Output the [X, Y] coordinate of the center of the cell containing the given text.  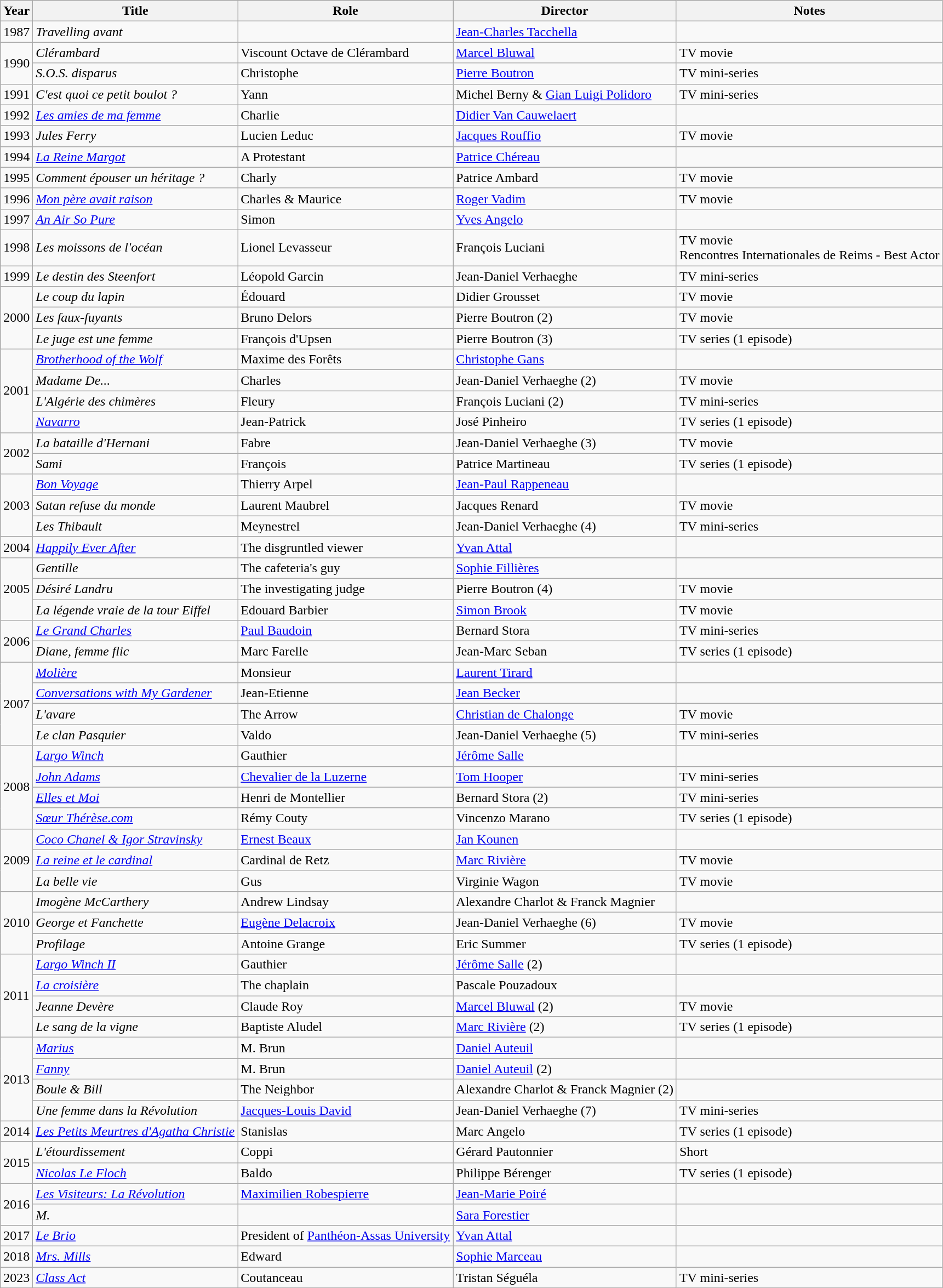
Bernard Stora (2) [565, 797]
Virginie Wagon [565, 881]
Léopold Garcin [345, 276]
1995 [16, 178]
Pierre Boutron (3) [565, 339]
L'étourdissement [135, 1152]
The Neighbor [345, 1090]
Lucien Leduc [345, 136]
Sophie Fillières [565, 568]
Molière [135, 673]
Edward [345, 1256]
Marcel Bluwal (2) [565, 1006]
Les Visiteurs: La Révolution [135, 1194]
Les Thibault [135, 526]
François Luciani (2) [565, 401]
Bruno Delors [345, 318]
Nicolas Le Floch [135, 1173]
Thierry Arpel [345, 485]
La reine et le cardinal [135, 860]
Jules Ferry [135, 136]
Alexandre Charlot & Franck Magnier [565, 902]
Clérambard [135, 53]
Marc Farelle [345, 652]
The cafeteria's guy [345, 568]
2008 [16, 787]
François [345, 464]
Baldo [345, 1173]
2002 [16, 453]
Mrs. Mills [135, 1256]
Marc Angelo [565, 1131]
Short [809, 1152]
Simon [345, 219]
L'avare [135, 714]
2014 [16, 1131]
Simon Brook [565, 610]
Jean Becker [565, 693]
Christian de Chalonge [565, 714]
Jean-Etienne [345, 693]
Le juge est une femme [135, 339]
2023 [16, 1278]
Bon Voyage [135, 485]
2003 [16, 505]
Largo Winch [135, 756]
Les faux-fuyants [135, 318]
Navarro [135, 422]
Viscount Octave de Clérambard [345, 53]
Monsieur [345, 673]
Les Petits Meurtres d'Agatha Christie [135, 1131]
1998 [16, 248]
Gérard Pautonnier [565, 1152]
Maximilien Robespierre [345, 1194]
Jan Kounen [565, 839]
2017 [16, 1235]
The chaplain [345, 985]
Largo Winch II [135, 965]
Charles [345, 380]
2013 [16, 1079]
Patrice Chéreau [565, 157]
The Arrow [345, 714]
2004 [16, 547]
La croisière [135, 985]
Le coup du lapin [135, 297]
L'Algérie des chimères [135, 401]
Imogène McCarthery [135, 902]
Chevalier de la Luzerne [345, 777]
Jean-Daniel Verhaeghe (6) [565, 922]
Jacques-Louis David [345, 1110]
Henri de Montellier [345, 797]
Bernard Stora [565, 631]
Le Grand Charles [135, 631]
Satan refuse du monde [135, 505]
A Protestant [345, 157]
TV movieRencontres Internationales de Reims - Best Actor [809, 248]
2010 [16, 922]
Alexandre Charlot & Franck Magnier (2) [565, 1090]
Eugène Delacroix [345, 922]
Elles et Moi [135, 797]
2018 [16, 1256]
Conversations with My Gardener [135, 693]
Jacques Renard [565, 505]
Happily Ever After [135, 547]
Jeanne Devère [135, 1006]
José Pinheiro [565, 422]
The disgruntled viewer [345, 547]
Baptiste Aludel [345, 1027]
An Air So Pure [135, 219]
Une femme dans la Révolution [135, 1110]
The investigating judge [345, 589]
Gentille [135, 568]
1991 [16, 94]
Roger Vadim [565, 198]
Tom Hooper [565, 777]
Fabre [345, 443]
Paul Baudoin [345, 631]
Christophe [345, 73]
Maxime des Forêts [345, 360]
George et Fanchette [135, 922]
M. [135, 1215]
Jean-Paul Rappeneau [565, 485]
Fleury [345, 401]
Jean-Marc Seban [565, 652]
Yann [345, 94]
Marcel Bluwal [565, 53]
Edouard Barbier [345, 610]
Christophe Gans [565, 360]
Title [135, 11]
Charlie [345, 115]
Patrice Ambard [565, 178]
Cardinal de Retz [345, 860]
La belle vie [135, 881]
Diane, femme flic [135, 652]
2015 [16, 1162]
Profilage [135, 943]
Pierre Boutron (4) [565, 589]
Didier Van Cauwelaert [565, 115]
Lionel Levasseur [345, 248]
Daniel Auteuil (2) [565, 1069]
Patrice Martineau [565, 464]
Comment épouser un héritage ? [135, 178]
Claude Roy [345, 1006]
La bataille d'Hernani [135, 443]
Mon père avait raison [135, 198]
Didier Grousset [565, 297]
Édouard [345, 297]
Jean-Marie Poiré [565, 1194]
Stanislas [345, 1131]
Coco Chanel & Igor Stravinsky [135, 839]
Jean-Patrick [345, 422]
Jean-Daniel Verhaeghe [565, 276]
1997 [16, 219]
Gus [345, 881]
1990 [16, 63]
1987 [16, 32]
S.O.S. disparus [135, 73]
Le Brio [135, 1235]
Jacques Rouffio [565, 136]
Boule & Bill [135, 1090]
Madame De... [135, 380]
Year [16, 11]
Coppi [345, 1152]
Class Act [135, 1278]
Philippe Bérenger [565, 1173]
Tristan Séguéla [565, 1278]
Sara Forestier [565, 1215]
Jean-Daniel Verhaeghe (4) [565, 526]
1993 [16, 136]
François Luciani [565, 248]
2007 [16, 704]
Laurent Maubrel [345, 505]
Yves Angelo [565, 219]
Notes [809, 11]
Meynestrel [345, 526]
Andrew Lindsay [345, 902]
Les moissons de l'océan [135, 248]
Brotherhood of the Wolf [135, 360]
2011 [16, 996]
Le sang de la vigne [135, 1027]
Pascale Pouzadoux [565, 985]
Jérôme Salle [565, 756]
Laurent Tirard [565, 673]
Ernest Beaux [345, 839]
Charles & Maurice [345, 198]
2005 [16, 589]
Daniel Auteuil [565, 1048]
Valdo [345, 735]
1992 [16, 115]
2001 [16, 391]
Eric Summer [565, 943]
1996 [16, 198]
Pierre Boutron [565, 73]
Fanny [135, 1069]
President of Panthéon-Assas University [345, 1235]
1994 [16, 157]
Le destin des Steenfort [135, 276]
Marius [135, 1048]
Marc Rivière [565, 860]
La Reine Margot [135, 157]
2000 [16, 318]
Sœur Thérèse.com [135, 818]
Sophie Marceau [565, 1256]
Role [345, 11]
Jérôme Salle (2) [565, 965]
Coutanceau [345, 1278]
La légende vraie de la tour Eiffel [135, 610]
Director [565, 11]
John Adams [135, 777]
2016 [16, 1204]
Sami [135, 464]
Marc Rivière (2) [565, 1027]
1999 [16, 276]
Désiré Landru [135, 589]
Le clan Pasquier [135, 735]
Antoine Grange [345, 943]
2006 [16, 641]
Vincenzo Marano [565, 818]
Jean-Daniel Verhaeghe (3) [565, 443]
Jean-Charles Tacchella [565, 32]
C'est quoi ce petit boulot ? [135, 94]
Jean-Daniel Verhaeghe (5) [565, 735]
François d'Upsen [345, 339]
Les amies de ma femme [135, 115]
Travelling avant [135, 32]
Michel Berny & Gian Luigi Polidoro [565, 94]
2009 [16, 860]
Charly [345, 178]
Jean-Daniel Verhaeghe (7) [565, 1110]
Pierre Boutron (2) [565, 318]
Rémy Couty [345, 818]
Jean-Daniel Verhaeghe (2) [565, 380]
